Determine the (x, y) coordinate at the center of the cell enclosing the given text.  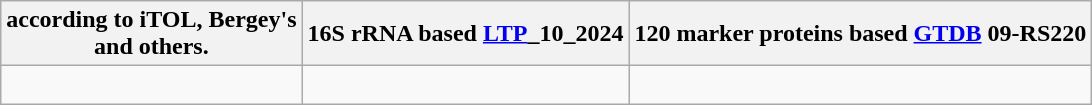
according to iTOL, Bergey's and others. (152, 34)
16S rRNA based LTP_10_2024 (466, 34)
120 marker proteins based GTDB 09-RS220 (860, 34)
